For the text-containing cell, return its midpoint in (x, y) coordinate format. 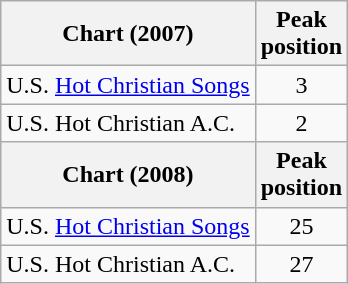
3 (301, 85)
27 (301, 264)
Chart (2008) (128, 174)
25 (301, 226)
Chart (2007) (128, 34)
2 (301, 123)
